For the text-containing cell, return its midpoint in [X, Y] coordinate format. 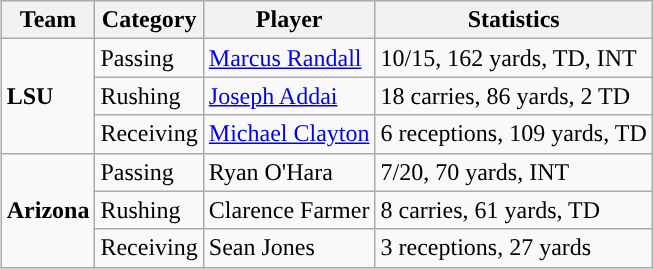
Player [289, 20]
7/20, 70 yards, INT [514, 172]
Ryan O'Hara [289, 172]
Marcus Randall [289, 58]
18 carries, 86 yards, 2 TD [514, 96]
8 carries, 61 yards, TD [514, 210]
Joseph Addai [289, 96]
Statistics [514, 20]
Sean Jones [289, 248]
3 receptions, 27 yards [514, 248]
Clarence Farmer [289, 210]
6 receptions, 109 yards, TD [514, 134]
Team [48, 20]
Category [149, 20]
LSU [48, 96]
Michael Clayton [289, 134]
10/15, 162 yards, TD, INT [514, 58]
Arizona [48, 210]
